Capture the cell that displays the provided text and extract its (x, y) central coordinate. 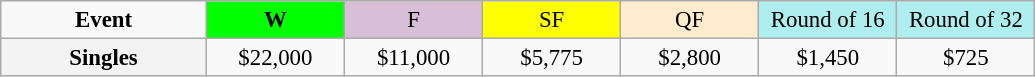
Round of 32 (966, 20)
$2,800 (690, 58)
W (275, 20)
Round of 16 (828, 20)
Singles (104, 58)
F (413, 20)
$22,000 (275, 58)
$725 (966, 58)
Event (104, 20)
$5,775 (552, 58)
SF (552, 20)
QF (690, 20)
$11,000 (413, 58)
$1,450 (828, 58)
